Pinpoint the cell where the given text exists, returning its (X, Y) midpoint coordinate. 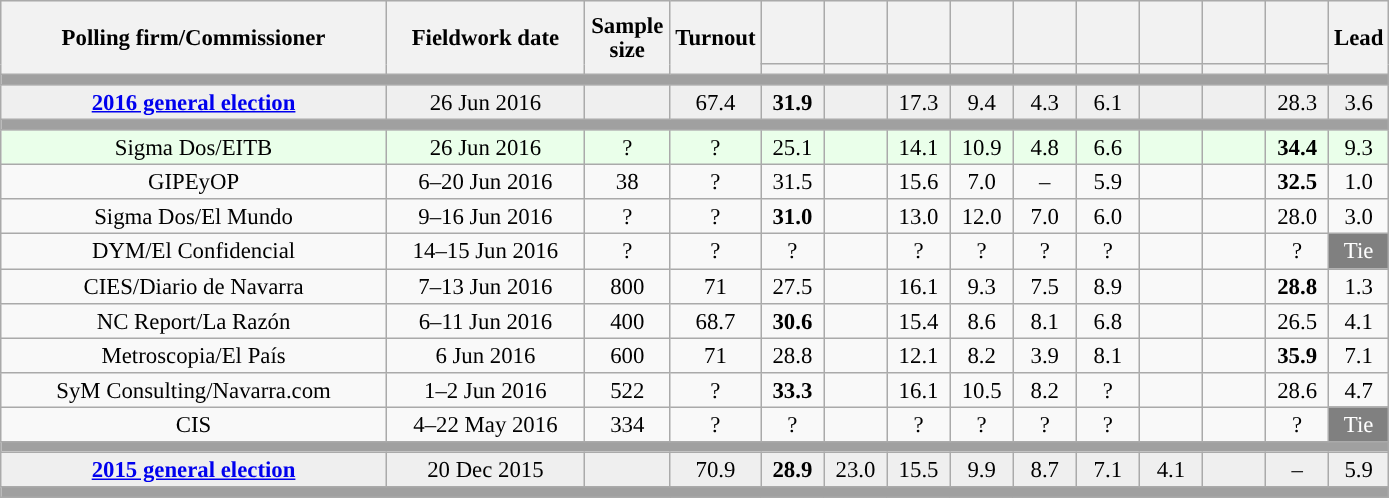
4.8 (1044, 148)
1–2 Jun 2016 (485, 390)
34.4 (1298, 148)
6.1 (1108, 102)
7–13 Jun 2016 (485, 286)
67.4 (716, 102)
8.7 (1044, 470)
9.4 (982, 102)
25.1 (792, 148)
32.5 (1298, 182)
12.1 (918, 356)
800 (627, 286)
10.9 (982, 148)
68.7 (716, 320)
CIS (194, 424)
9.9 (982, 470)
Sample size (627, 38)
3.0 (1359, 218)
1.0 (1359, 182)
2015 general election (194, 470)
6–20 Jun 2016 (485, 182)
DYM/El Confidencial (194, 252)
33.3 (792, 390)
4–22 May 2016 (485, 424)
31.0 (792, 218)
13.0 (918, 218)
2016 general election (194, 102)
15.4 (918, 320)
8.9 (1108, 286)
70.9 (716, 470)
15.6 (918, 182)
GIPEyOP (194, 182)
28.3 (1298, 102)
26.5 (1298, 320)
SyM Consulting/Navarra.com (194, 390)
600 (627, 356)
31.9 (792, 102)
23.0 (856, 470)
Turnout (716, 38)
8.6 (982, 320)
30.6 (792, 320)
Polling firm/Commissioner (194, 38)
334 (627, 424)
Sigma Dos/El Mundo (194, 218)
35.9 (1298, 356)
6.6 (1108, 148)
Metroscopia/El País (194, 356)
14.1 (918, 148)
3.6 (1359, 102)
28.9 (792, 470)
4.3 (1044, 102)
38 (627, 182)
400 (627, 320)
1.3 (1359, 286)
3.9 (1044, 356)
6 Jun 2016 (485, 356)
6–11 Jun 2016 (485, 320)
27.5 (792, 286)
4.7 (1359, 390)
6.0 (1108, 218)
Fieldwork date (485, 38)
10.5 (982, 390)
7.5 (1044, 286)
28.0 (1298, 218)
Lead (1359, 38)
Sigma Dos/EITB (194, 148)
NC Report/La Razón (194, 320)
522 (627, 390)
9–16 Jun 2016 (485, 218)
17.3 (918, 102)
12.0 (982, 218)
20 Dec 2015 (485, 470)
15.5 (918, 470)
CIES/Diario de Navarra (194, 286)
14–15 Jun 2016 (485, 252)
31.5 (792, 182)
28.6 (1298, 390)
6.8 (1108, 320)
